Identify which cell holds the provided text, then report its [X, Y] central coordinate. 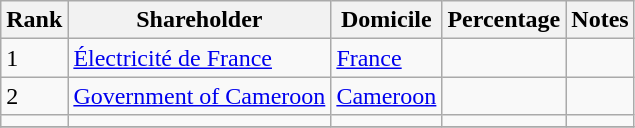
Percentage [504, 20]
Électricité de France [200, 58]
Rank [34, 20]
Government of Cameroon [200, 96]
Domicile [386, 20]
1 [34, 58]
France [386, 58]
2 [34, 96]
Shareholder [200, 20]
Cameroon [386, 96]
Notes [600, 20]
